Identify which cell holds the provided text, then report its [x, y] central coordinate. 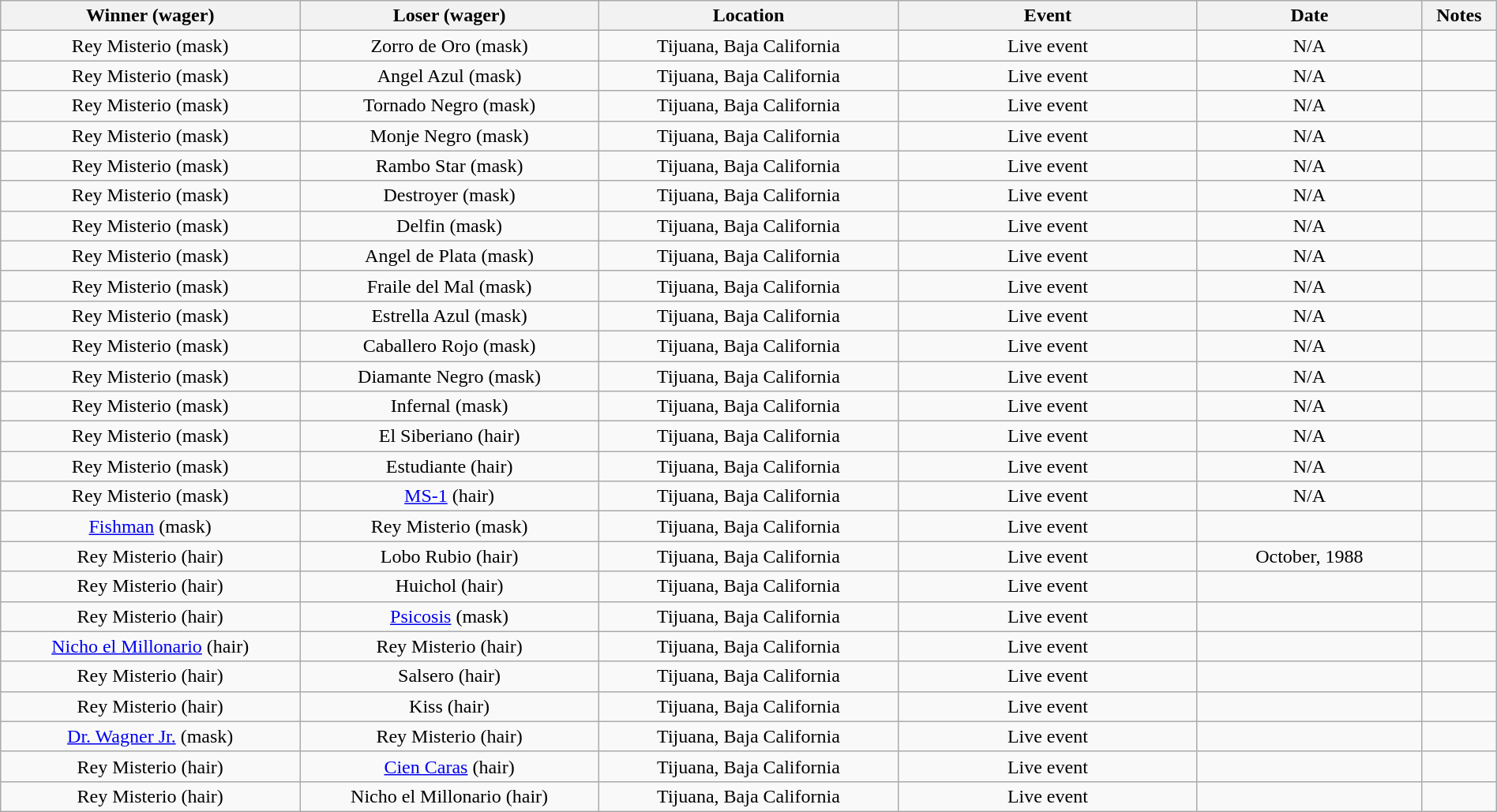
Dr. Wagner Jr. (mask) [150, 736]
Winner (wager) [150, 16]
Delfin (mask) [450, 226]
Lobo Rubio (hair) [450, 556]
Estudiante (hair) [450, 466]
Destroyer (mask) [450, 196]
Infernal (mask) [450, 406]
Salsero (hair) [450, 676]
Location [748, 16]
Rambo Star (mask) [450, 166]
Date [1309, 16]
Event [1047, 16]
Angel Azul (mask) [450, 76]
Monje Negro (mask) [450, 136]
Notes [1459, 16]
October, 1988 [1309, 556]
Fraile del Mal (mask) [450, 286]
Fishman (mask) [150, 526]
Angel de Plata (mask) [450, 256]
MS-1 (hair) [450, 496]
Psicosis (mask) [450, 616]
Huichol (hair) [450, 586]
Zorro de Oro (mask) [450, 46]
Diamante Negro (mask) [450, 376]
Tornado Negro (mask) [450, 106]
Cien Caras (hair) [450, 766]
Estrella Azul (mask) [450, 316]
El Siberiano (hair) [450, 436]
Kiss (hair) [450, 706]
Caballero Rojo (mask) [450, 346]
Loser (wager) [450, 16]
